Return the [X, Y] coordinate for the center point of the cell that contains the specified text.  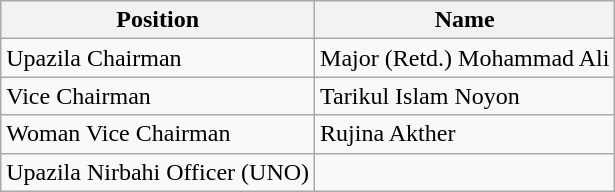
Upazila Nirbahi Officer (UNO) [158, 172]
Tarikul Islam Noyon [465, 96]
Rujina Akther [465, 134]
Woman Vice Chairman [158, 134]
Name [465, 20]
Position [158, 20]
Major (Retd.) Mohammad Ali [465, 58]
Upazila Chairman [158, 58]
Vice Chairman [158, 96]
